Locate the cell with the specified text and output its (x, y) center coordinate. 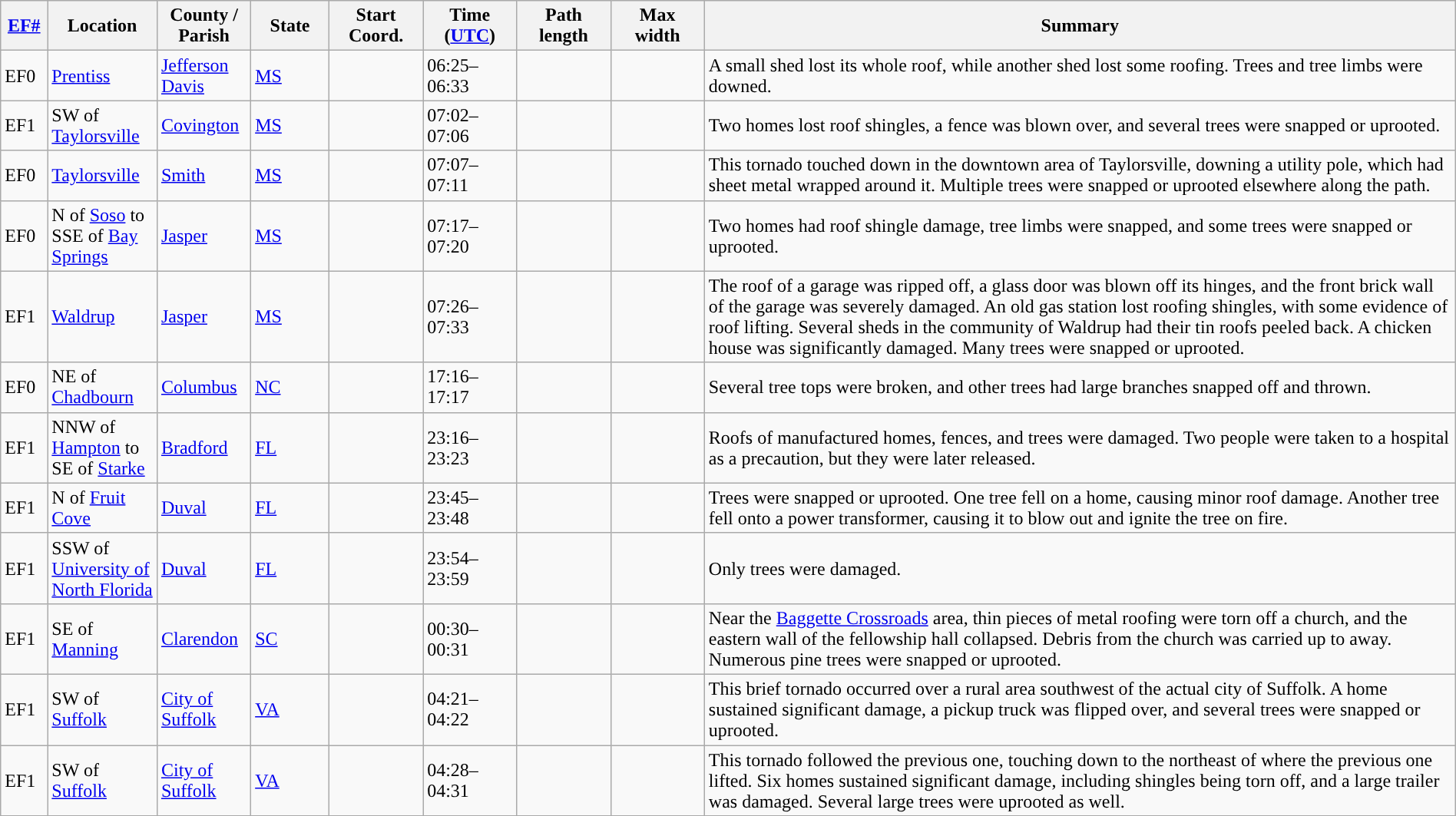
State (290, 26)
07:17–07:20 (470, 236)
Location (103, 26)
Several tree tops were broken, and other trees had large branches snapped off and thrown. (1080, 387)
NC (290, 387)
Path length (564, 26)
00:30–00:31 (470, 639)
Bradford (204, 448)
23:45–23:48 (470, 508)
23:54–23:59 (470, 568)
04:28–04:31 (470, 780)
County / Parish (204, 26)
Start Coord. (376, 26)
Max width (657, 26)
N of Soso to SSE of Bay Springs (103, 236)
07:26–07:33 (470, 316)
Columbus (204, 387)
Smith (204, 175)
SW of Taylorsville (103, 126)
NNW of Hampton to SE of Starke (103, 448)
23:16–23:23 (470, 448)
Two homes had roof shingle damage, tree limbs were snapped, and some trees were snapped or uprooted. (1080, 236)
EF# (25, 26)
Jefferson Davis (204, 75)
A small shed lost its whole roof, while another shed lost some roofing. Trees and tree limbs were downed. (1080, 75)
Roofs of manufactured homes, fences, and trees were damaged. Two people were taken to a hospital as a precaution, but they were later released. (1080, 448)
Summary (1080, 26)
Taylorsville (103, 175)
SSW of University of North Florida (103, 568)
Waldrup (103, 316)
Only trees were damaged. (1080, 568)
SC (290, 639)
07:07–07:11 (470, 175)
Time (UTC) (470, 26)
N of Fruit Cove (103, 508)
06:25–06:33 (470, 75)
Clarendon (204, 639)
SE of Manning (103, 639)
Two homes lost roof shingles, a fence was blown over, and several trees were snapped or uprooted. (1080, 126)
17:16–17:17 (470, 387)
NE of Chadbourn (103, 387)
Prentiss (103, 75)
Covington (204, 126)
04:21–04:22 (470, 709)
07:02–07:06 (470, 126)
